For the text-containing cell, return its midpoint in (X, Y) coordinate format. 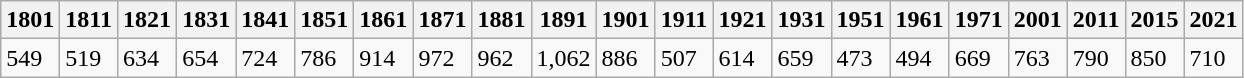
1931 (802, 20)
962 (502, 58)
669 (978, 58)
1961 (920, 20)
1821 (148, 20)
1901 (626, 20)
2021 (1214, 20)
549 (30, 58)
1891 (564, 20)
724 (266, 58)
2001 (1038, 20)
763 (1038, 58)
1911 (684, 20)
634 (148, 58)
972 (442, 58)
494 (920, 58)
1811 (89, 20)
1831 (206, 20)
1921 (742, 20)
850 (1154, 58)
886 (626, 58)
786 (324, 58)
1881 (502, 20)
1971 (978, 20)
1851 (324, 20)
473 (860, 58)
1801 (30, 20)
1861 (384, 20)
614 (742, 58)
519 (89, 58)
654 (206, 58)
1951 (860, 20)
1871 (442, 20)
1841 (266, 20)
2015 (1154, 20)
1,062 (564, 58)
914 (384, 58)
507 (684, 58)
710 (1214, 58)
2011 (1096, 20)
790 (1096, 58)
659 (802, 58)
